Extract the [x, y] coordinate from the center of the cell holding the provided text.  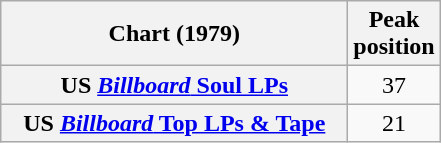
21 [394, 123]
37 [394, 85]
Peakposition [394, 34]
US Billboard Top LPs & Tape [174, 123]
US Billboard Soul LPs [174, 85]
Chart (1979) [174, 34]
